Detect which cell encompasses the target text, then output its [x, y] center coordinate. 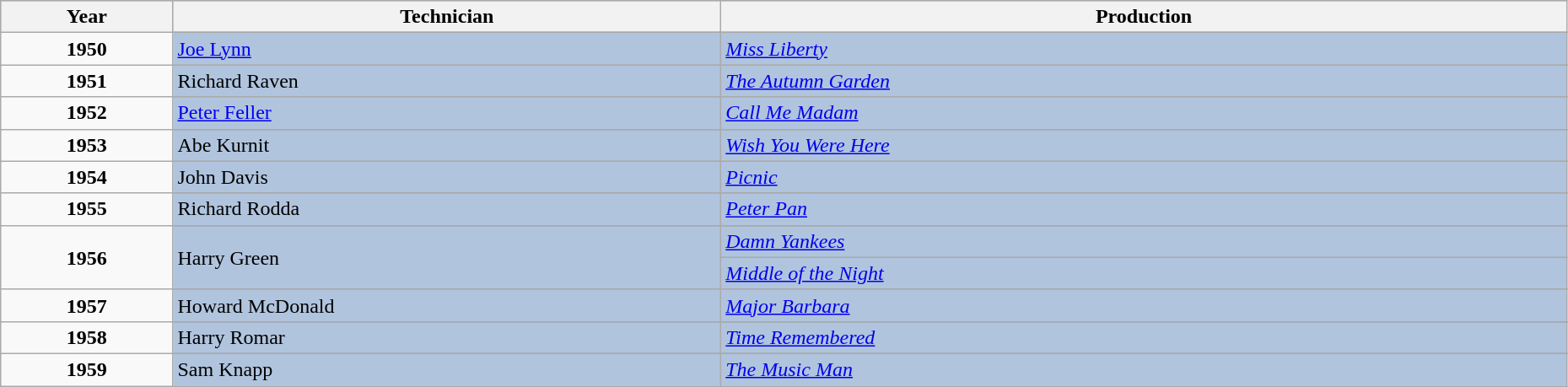
Peter Pan [1144, 209]
Technician [447, 17]
The Music Man [1144, 369]
Sam Knapp [447, 369]
1956 [87, 257]
Time Remembered [1144, 337]
Call Me Madam [1144, 113]
1951 [87, 81]
Richard Raven [447, 81]
1952 [87, 113]
Major Barbara [1144, 305]
Joe Lynn [447, 49]
The Autumn Garden [1144, 81]
1955 [87, 209]
Howard McDonald [447, 305]
1957 [87, 305]
Harry Romar [447, 337]
Year [87, 17]
Harry Green [447, 257]
Middle of the Night [1144, 273]
1958 [87, 337]
Picnic [1144, 177]
1953 [87, 145]
1950 [87, 49]
Production [1144, 17]
Miss Liberty [1144, 49]
Peter Feller [447, 113]
Wish You Were Here [1144, 145]
Damn Yankees [1144, 241]
Abe Kurnit [447, 145]
1954 [87, 177]
John Davis [447, 177]
Richard Rodda [447, 209]
1959 [87, 369]
